Find where the given text appears and provide that cell's center as (x, y) coordinate. 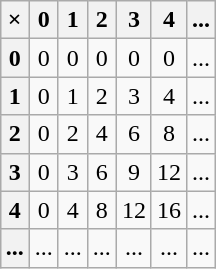
× (14, 20)
16 (168, 210)
9 (134, 172)
